Extract the (x, y) coordinate from the center of the cell holding the provided text.  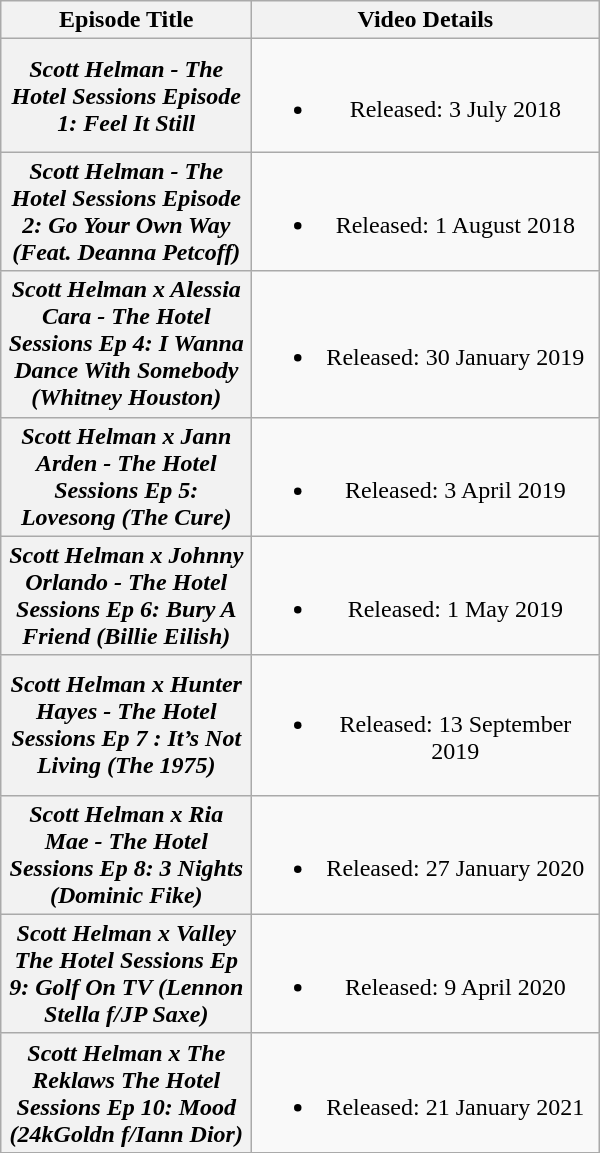
Scott Helman - The Hotel Sessions Episode 2: Go Your Own Way (Feat. Deanna Petcoff) (126, 212)
Released: 1 August 2018 (426, 212)
Released: 9 April 2020 (426, 974)
Scott Helman x The Reklaws The Hotel Sessions Ep 10: Mood (24kGoldn f/Iann Dior) (126, 1092)
Released: 13 September 2019 (426, 725)
Episode Title (126, 20)
Video Details (426, 20)
Scott Helman x Jann Arden - The Hotel Sessions Ep 5: Lovesong (The Cure) (126, 476)
Scott Helman x Johnny Orlando - The Hotel Sessions Ep 6: Bury A Friend (Billie Eilish) (126, 596)
Scott Helman x Ria Mae - The Hotel Sessions Ep 8: 3 Nights (Dominic Fike) (126, 854)
Released: 27 January 2020 (426, 854)
Scott Helman x Alessia Cara - The Hotel Sessions Ep 4: I Wanna Dance With Somebody (Whitney Houston) (126, 344)
Released: 21 January 2021 (426, 1092)
Released: 3 July 2018 (426, 96)
Scott Helman x Hunter Hayes - The Hotel Sessions Ep 7 : It’s Not Living (The 1975) (126, 725)
Released: 1 May 2019 (426, 596)
Released: 3 April 2019 (426, 476)
Scott Helman - The Hotel Sessions Episode 1: Feel It Still (126, 96)
Released: 30 January 2019 (426, 344)
Scott Helman x Valley The Hotel Sessions Ep 9: Golf On TV (Lennon Stella f/JP Saxe) (126, 974)
